Capture the cell that displays the provided text and extract its [X, Y] central coordinate. 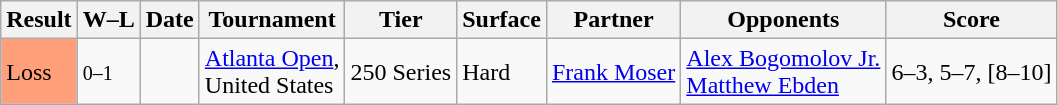
Result [39, 20]
Frank Moser [613, 72]
Loss [39, 72]
Surface [502, 20]
250 Series [401, 72]
Alex Bogomolov Jr. Matthew Ebden [784, 72]
Partner [613, 20]
Score [972, 20]
Atlanta Open, United States [272, 72]
Hard [502, 72]
Opponents [784, 20]
Tournament [272, 20]
0–1 [108, 72]
W–L [108, 20]
Tier [401, 20]
Date [170, 20]
6–3, 5–7, [8–10] [972, 72]
